Pinpoint the cell where the given text exists, returning its [x, y] midpoint coordinate. 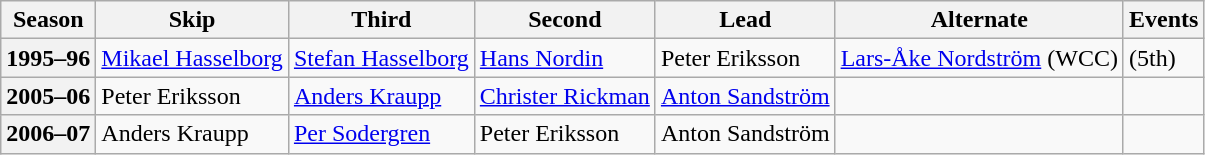
2005–06 [48, 96]
(5th) [1163, 58]
Mikael Hasselborg [192, 58]
Lars-Åke Nordström (WCC) [979, 58]
Second [564, 20]
Hans Nordin [564, 58]
Events [1163, 20]
1995–96 [48, 58]
Skip [192, 20]
Lead [745, 20]
Alternate [979, 20]
Stefan Hasselborg [381, 58]
2006–07 [48, 134]
Christer Rickman [564, 96]
Season [48, 20]
Per Sodergren [381, 134]
Third [381, 20]
